Extract the [x, y] coordinate from the center of the cell holding the provided text.  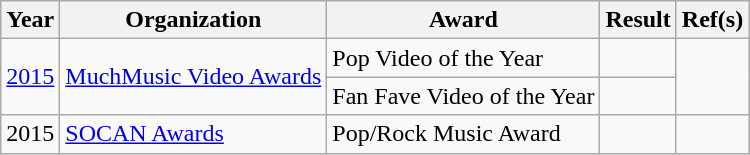
Fan Fave Video of the Year [464, 96]
Pop Video of the Year [464, 58]
Result [638, 20]
SOCAN Awards [194, 134]
Year [30, 20]
MuchMusic Video Awards [194, 77]
Award [464, 20]
Organization [194, 20]
Ref(s) [712, 20]
Pop/Rock Music Award [464, 134]
